Locate the cell with the specified text and output its (X, Y) center coordinate. 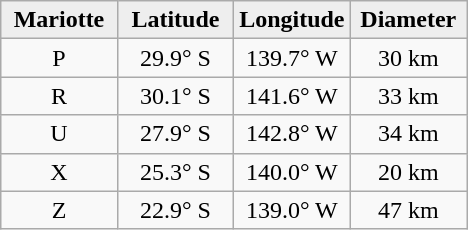
Latitude (175, 20)
Diameter (408, 20)
30 km (408, 58)
27.9° S (175, 134)
34 km (408, 134)
Longitude (292, 20)
X (59, 172)
47 km (408, 210)
25.3° S (175, 172)
29.9° S (175, 58)
30.1° S (175, 96)
20 km (408, 172)
142.8° W (292, 134)
22.9° S (175, 210)
139.0° W (292, 210)
R (59, 96)
33 km (408, 96)
141.6° W (292, 96)
U (59, 134)
139.7° W (292, 58)
140.0° W (292, 172)
Z (59, 210)
Mariotte (59, 20)
P (59, 58)
